Pinpoint the cell where the given text exists, returning its [x, y] midpoint coordinate. 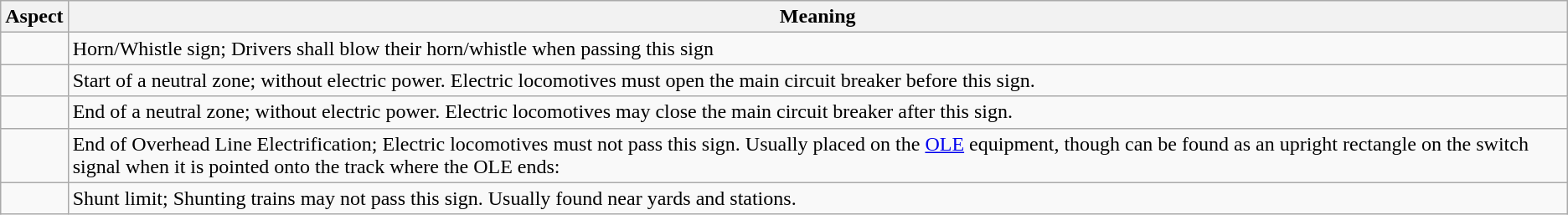
Meaning [818, 17]
End of a neutral zone; without electric power. Electric locomotives may close the main circuit breaker after this sign. [818, 112]
Horn/Whistle sign; Drivers shall blow their horn/whistle when passing this sign [818, 49]
Aspect [34, 17]
Shunt limit; Shunting trains may not pass this sign. Usually found near yards and stations. [818, 198]
Start of a neutral zone; without electric power. Electric locomotives must open the main circuit breaker before this sign. [818, 80]
